Extract the [x, y] coordinate from the center of the cell holding the provided text.  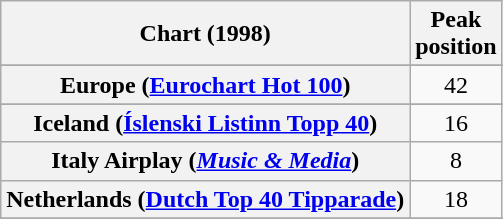
Italy Airplay (Music & Media) [206, 161]
42 [456, 85]
16 [456, 123]
Netherlands (Dutch Top 40 Tipparade) [206, 199]
Chart (1998) [206, 34]
Peakposition [456, 34]
Iceland (Íslenski Listinn Topp 40) [206, 123]
Europe (Eurochart Hot 100) [206, 85]
8 [456, 161]
18 [456, 199]
